From the cell containing the given text, extract its center point as [X, Y] coordinate. 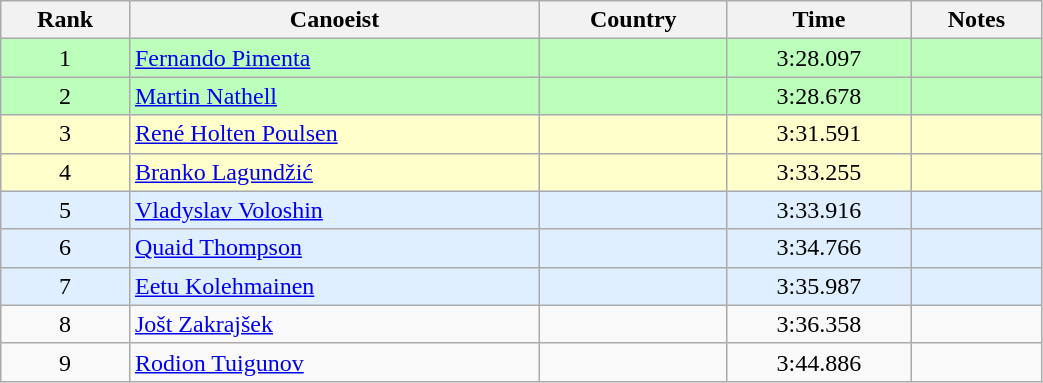
8 [66, 324]
René Holten Poulsen [334, 134]
Vladyslav Voloshin [334, 210]
Branko Lagundžić [334, 172]
Time [819, 20]
Quaid Thompson [334, 248]
1 [66, 58]
5 [66, 210]
Rank [66, 20]
Notes [976, 20]
3:44.886 [819, 362]
9 [66, 362]
3:28.678 [819, 96]
Eetu Kolehmainen [334, 286]
3:31.591 [819, 134]
3:28.097 [819, 58]
3 [66, 134]
7 [66, 286]
Rodion Tuigunov [334, 362]
Fernando Pimenta [334, 58]
4 [66, 172]
Jošt Zakrajšek [334, 324]
2 [66, 96]
Country [634, 20]
Canoeist [334, 20]
6 [66, 248]
3:33.255 [819, 172]
3:35.987 [819, 286]
3:36.358 [819, 324]
3:33.916 [819, 210]
Martin Nathell [334, 96]
3:34.766 [819, 248]
